Capture the cell that displays the provided text and extract its (X, Y) central coordinate. 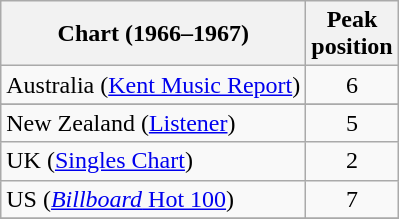
5 (352, 123)
UK (Singles Chart) (154, 161)
Peakposition (352, 34)
New Zealand (Listener) (154, 123)
Australia (Kent Music Report) (154, 85)
US (Billboard Hot 100) (154, 199)
7 (352, 199)
Chart (1966–1967) (154, 34)
6 (352, 85)
2 (352, 161)
